Scan for the cell matching the given text and deliver its [x, y] coordinate at center. 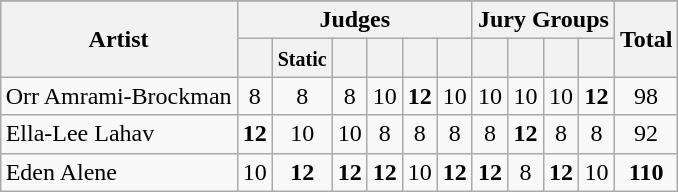
Total [646, 39]
Ella-Lee Lahav [118, 134]
92 [646, 134]
Judges [354, 20]
Jury Groups [543, 20]
98 [646, 96]
Orr Amrami-Brockman [118, 96]
110 [646, 172]
Artist [118, 39]
Static [302, 58]
Eden Alene [118, 172]
